For the text-containing cell, return its midpoint in (x, y) coordinate format. 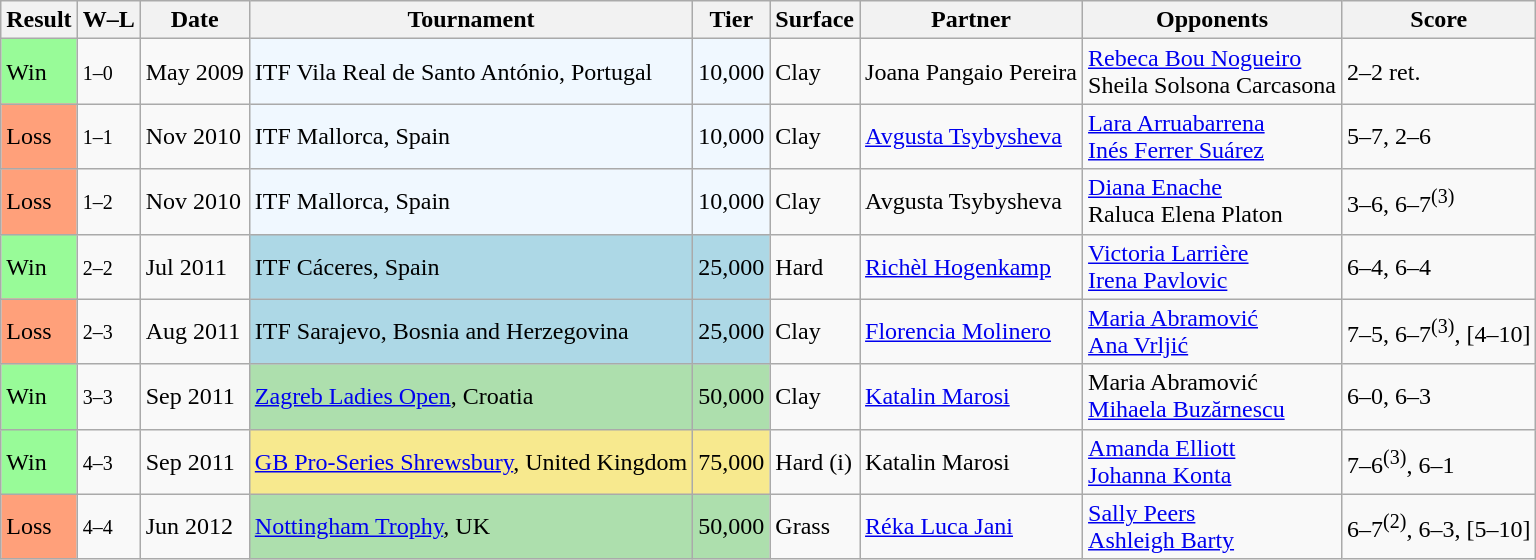
Aug 2011 (194, 332)
Surface (815, 20)
Tier (732, 20)
Sally Peers Ashleigh Barty (1212, 526)
4–4 (108, 526)
4–3 (108, 462)
May 2009 (194, 72)
1–0 (108, 72)
Result (39, 20)
ITF Cáceres, Spain (470, 266)
Florencia Molinero (972, 332)
6–7(2), 6–3, [5–10] (1439, 526)
ITF Sarajevo, Bosnia and Herzegovina (470, 332)
Opponents (1212, 20)
Jun 2012 (194, 526)
75,000 (732, 462)
Rebeca Bou Nogueiro Sheila Solsona Carcasona (1212, 72)
Joana Pangaio Pereira (972, 72)
Maria Abramović Ana Vrljić (1212, 332)
GB Pro-Series Shrewsbury, United Kingdom (470, 462)
Zagreb Ladies Open, Croatia (470, 396)
3–6, 6–7(3) (1439, 202)
6–4, 6–4 (1439, 266)
Nottingham Trophy, UK (470, 526)
Lara Arruabarrena Inés Ferrer Suárez (1212, 136)
1–2 (108, 202)
7–5, 6–7(3), [4–10] (1439, 332)
Diana Enache Raluca Elena Platon (1212, 202)
Partner (972, 20)
2–2 ret. (1439, 72)
2–2 (108, 266)
Grass (815, 526)
Date (194, 20)
ITF Vila Real de Santo António, Portugal (470, 72)
Richèl Hogenkamp (972, 266)
3–3 (108, 396)
2–3 (108, 332)
7–6(3), 6–1 (1439, 462)
Amanda Elliott Johanna Konta (1212, 462)
Maria Abramović Mihaela Buzărnescu (1212, 396)
Victoria Larrière Irena Pavlovic (1212, 266)
Jul 2011 (194, 266)
W–L (108, 20)
Score (1439, 20)
1–1 (108, 136)
Hard (815, 266)
5–7, 2–6 (1439, 136)
Hard (i) (815, 462)
Réka Luca Jani (972, 526)
6–0, 6–3 (1439, 396)
Tournament (470, 20)
